Return (X, Y) of the center of cell containing provided text 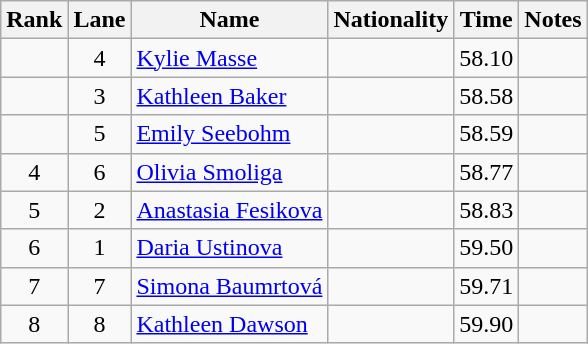
Name (230, 20)
58.58 (486, 96)
Lane (100, 20)
58.10 (486, 58)
59.50 (486, 248)
Kathleen Dawson (230, 324)
Rank (34, 20)
Nationality (391, 20)
Olivia Smoliga (230, 172)
3 (100, 96)
Kathleen Baker (230, 96)
59.90 (486, 324)
Kylie Masse (230, 58)
59.71 (486, 286)
Notes (553, 20)
1 (100, 248)
Anastasia Fesikova (230, 210)
58.59 (486, 134)
Time (486, 20)
58.83 (486, 210)
58.77 (486, 172)
Emily Seebohm (230, 134)
2 (100, 210)
Simona Baumrtová (230, 286)
Daria Ustinova (230, 248)
